For the text-containing cell, return its midpoint in [X, Y] coordinate format. 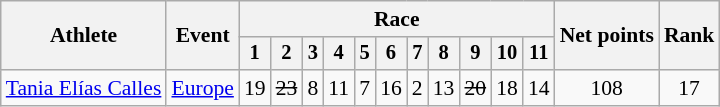
Europe [202, 88]
Net points [607, 36]
17 [690, 88]
108 [607, 88]
6 [391, 54]
Tania Elías Calles [84, 88]
Race [397, 19]
5 [364, 54]
Rank [690, 36]
20 [475, 88]
3 [312, 54]
14 [539, 88]
13 [444, 88]
19 [255, 88]
18 [507, 88]
9 [475, 54]
Athlete [84, 36]
Event [202, 36]
1 [255, 54]
16 [391, 88]
4 [338, 54]
23 [287, 88]
10 [507, 54]
